Scan for the cell matching the given text and deliver its (x, y) coordinate at center. 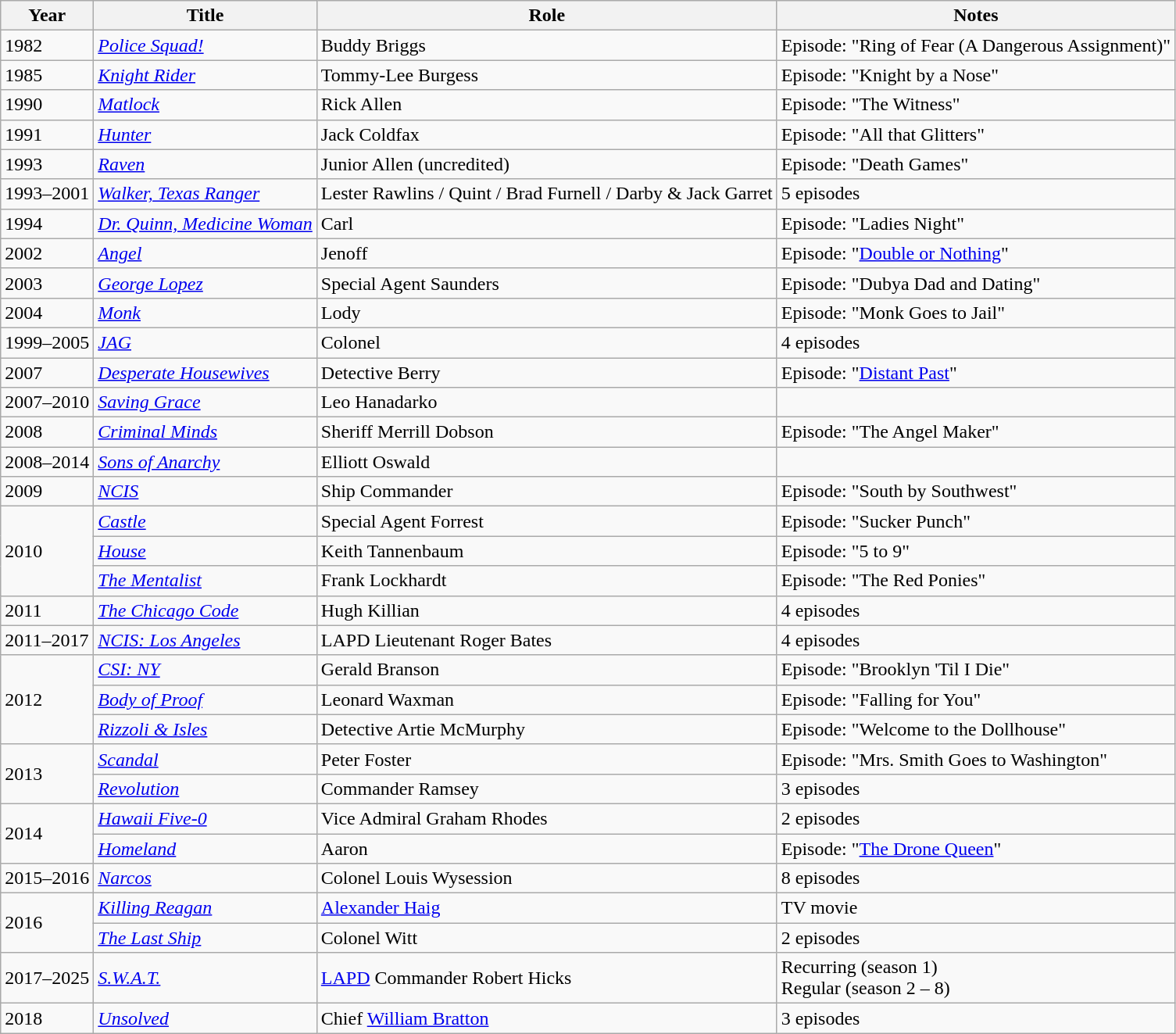
Detective Artie McMurphy (547, 729)
2011 (47, 610)
Episode: "Death Games" (975, 164)
Role (547, 16)
George Lopez (205, 283)
Episode: "5 to 9" (975, 551)
Saving Grace (205, 403)
Episode: "Falling for You" (975, 699)
2016 (47, 923)
The Mentalist (205, 581)
Criminal Minds (205, 432)
Episode: "Mrs. Smith Goes to Washington" (975, 759)
The Last Ship (205, 938)
Hawaii Five-0 (205, 818)
1999–2005 (47, 342)
NCIS: Los Angeles (205, 640)
Special Agent Saunders (547, 283)
Jack Coldfax (547, 134)
Episode: "Distant Past" (975, 373)
Peter Foster (547, 759)
2015–2016 (47, 878)
Episode: "All that Glitters" (975, 134)
2004 (47, 313)
1993–2001 (47, 194)
Revolution (205, 789)
Notes (975, 16)
Episode: "Brooklyn 'Til I Die" (975, 670)
Episode: "The Angel Maker" (975, 432)
1993 (47, 164)
Episode: "South by Southwest" (975, 492)
Angel (205, 253)
1985 (47, 75)
Alexander Haig (547, 908)
Knight Rider (205, 75)
S.W.A.T. (205, 979)
Castle (205, 521)
Dr. Quinn, Medicine Woman (205, 224)
2012 (47, 699)
Scandal (205, 759)
Raven (205, 164)
Hunter (205, 134)
Rizzoli & Isles (205, 729)
Sheriff Merrill Dobson (547, 432)
Title (205, 16)
LAPD Lieutenant Roger Bates (547, 640)
2013 (47, 774)
2007–2010 (47, 403)
1982 (47, 45)
Aaron (547, 848)
8 episodes (975, 878)
2002 (47, 253)
Carl (547, 224)
Leonard Waxman (547, 699)
Desperate Housewives (205, 373)
1991 (47, 134)
Matlock (205, 105)
Special Agent Forrest (547, 521)
Monk (205, 313)
Chief William Bratton (547, 1018)
Episode: "Monk Goes to Jail" (975, 313)
Year (47, 16)
1990 (47, 105)
Junior Allen (uncredited) (547, 164)
CSI: NY (205, 670)
2010 (47, 551)
Colonel Louis Wysession (547, 878)
House (205, 551)
Vice Admiral Graham Rhodes (547, 818)
2008–2014 (47, 462)
2017–2025 (47, 979)
Unsolved (205, 1018)
Tommy-Lee Burgess (547, 75)
1994 (47, 224)
Commander Ramsey (547, 789)
Hugh Killian (547, 610)
2008 (47, 432)
Detective Berry (547, 373)
Homeland (205, 848)
Narcos (205, 878)
Episode: "Dubya Dad and Dating" (975, 283)
Frank Lockhardt (547, 581)
Episode: "Ring of Fear (A Dangerous Assignment)" (975, 45)
Killing Reagan (205, 908)
Body of Proof (205, 699)
Lester Rawlins / Quint / Brad Furnell / Darby & Jack Garret (547, 194)
Elliott Oswald (547, 462)
TV movie (975, 908)
Episode: "Welcome to the Dollhouse" (975, 729)
Colonel Witt (547, 938)
Gerald Branson (547, 670)
NCIS (205, 492)
Episode: "The Drone Queen" (975, 848)
2014 (47, 833)
JAG (205, 342)
Recurring (season 1)Regular (season 2 – 8) (975, 979)
Lody (547, 313)
Walker, Texas Ranger (205, 194)
2009 (47, 492)
2011–2017 (47, 640)
Episode: "Double or Nothing" (975, 253)
Rick Allen (547, 105)
2003 (47, 283)
Ship Commander (547, 492)
Episode: "The Witness" (975, 105)
Leo Hanadarko (547, 403)
Police Squad! (205, 45)
Buddy Briggs (547, 45)
Jenoff (547, 253)
Episode: "Ladies Night" (975, 224)
Episode: "Sucker Punch" (975, 521)
2018 (47, 1018)
Sons of Anarchy (205, 462)
Colonel (547, 342)
5 episodes (975, 194)
Keith Tannenbaum (547, 551)
Episode: "The Red Ponies" (975, 581)
Episode: "Knight by a Nose" (975, 75)
LAPD Commander Robert Hicks (547, 979)
2007 (47, 373)
The Chicago Code (205, 610)
